From the cell containing the given text, extract its center point as (X, Y) coordinate. 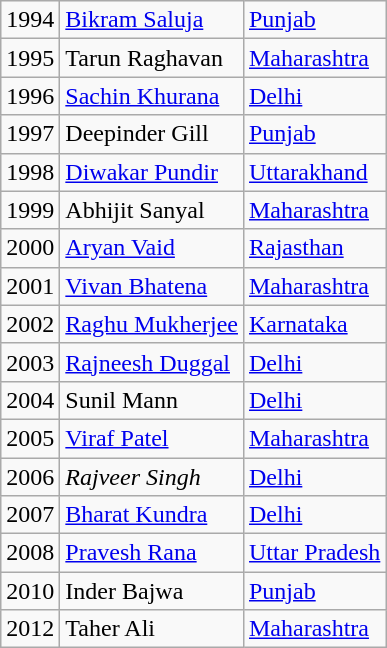
Vivan Bhatena (152, 286)
Karnataka (314, 324)
Diwakar Pundir (152, 172)
Sunil Mann (152, 400)
2005 (30, 438)
2008 (30, 553)
1994 (30, 20)
Pravesh Rana (152, 553)
Uttar Pradesh (314, 553)
2001 (30, 286)
Bikram Saluja (152, 20)
Abhijit Sanyal (152, 210)
Rajasthan (314, 248)
Viraf Patel (152, 438)
Bharat Kundra (152, 515)
Raghu Mukherjee (152, 324)
2003 (30, 362)
Tarun Raghavan (152, 58)
2006 (30, 477)
1997 (30, 134)
Rajneesh Duggal (152, 362)
2012 (30, 629)
2004 (30, 400)
1996 (30, 96)
1999 (30, 210)
2007 (30, 515)
1998 (30, 172)
Rajveer Singh (152, 477)
Inder Bajwa (152, 591)
Deepinder Gill (152, 134)
1995 (30, 58)
Sachin Khurana (152, 96)
2000 (30, 248)
Aryan Vaid (152, 248)
Taher Ali (152, 629)
Uttarakhand (314, 172)
2002 (30, 324)
2010 (30, 591)
